Determine the (X, Y) coordinate at the center of the cell enclosing the given text.  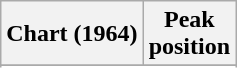
Peak position (189, 34)
Chart (1964) (72, 34)
